Identify which cell holds the provided text, then report its [X, Y] central coordinate. 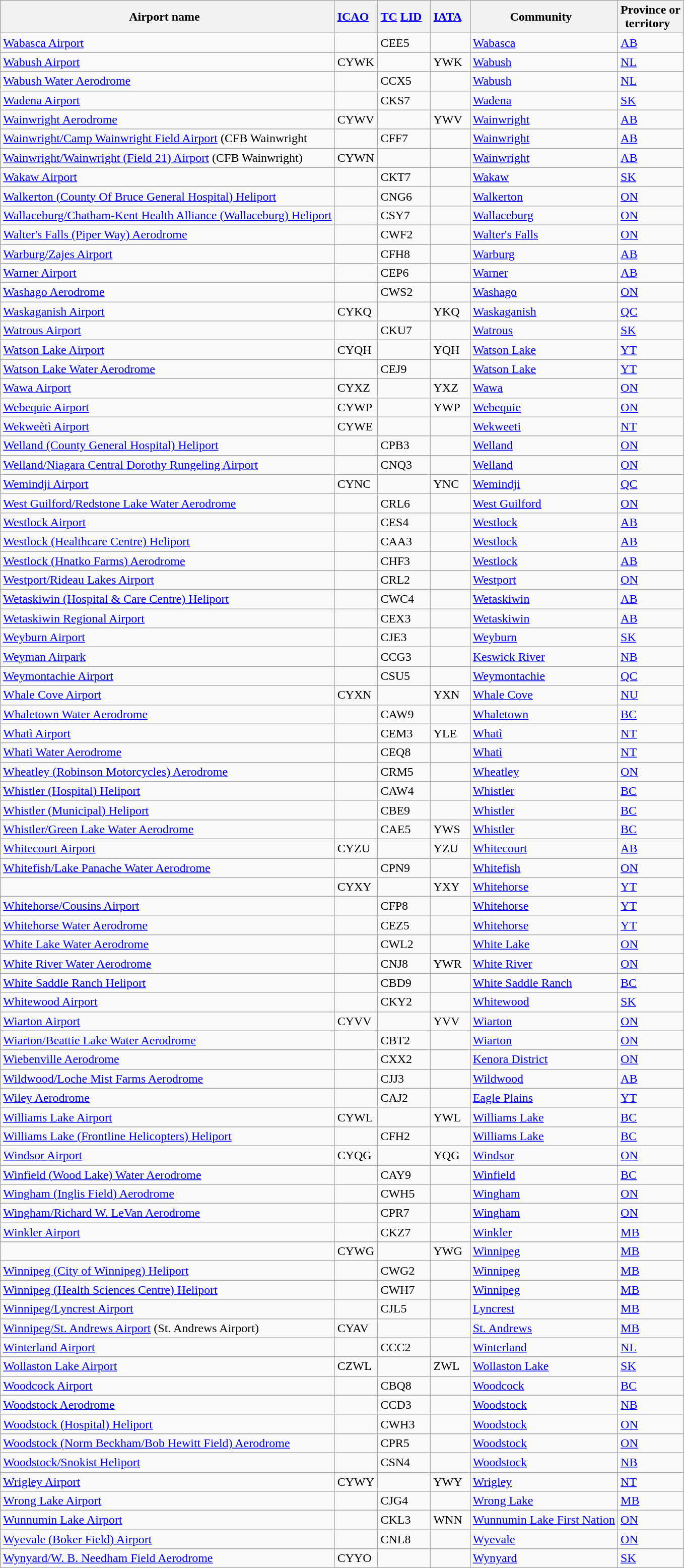
Windsor Airport [167, 1155]
Whistler (Municipal) Heliport [167, 810]
Wyevale [544, 1539]
Kenora District [544, 1059]
CAY9 [404, 1175]
Whitecourt [544, 848]
Wildwood/Loche Mist Farms Aerodrome [167, 1079]
Washago Aerodrome [167, 292]
Webequie Airport [167, 407]
Wabush Airport [167, 62]
CRL2 [404, 580]
Community [544, 17]
Warburg [544, 254]
Wakaw Airport [167, 177]
CNG6 [404, 196]
YXZ [450, 388]
Westport/Rideau Lakes Airport [167, 580]
CKZ7 [404, 1232]
YQH [450, 350]
Weymontachie Airport [167, 676]
CEE5 [404, 43]
CPR7 [404, 1213]
YVV [450, 1021]
West Guilford [544, 503]
Wrong Lake [544, 1501]
CYYO [356, 1558]
YWR [450, 964]
CWF2 [404, 234]
Woodstock/Snokist Heliport [167, 1462]
Weyman Airpark [167, 657]
Weyburn [544, 638]
White River [544, 964]
Watrous [544, 331]
Woodstock (Norm Beckham/Bob Hewitt Field) Aerodrome [167, 1443]
CYWK [356, 62]
CYQG [356, 1155]
CWG2 [404, 1271]
CAW9 [404, 714]
Winnipeg/St. Andrews Airport (St. Andrews Airport) [167, 1328]
Wadena [544, 100]
Waskaganish Airport [167, 311]
CFF7 [404, 139]
Walkerton [544, 196]
Whaletown Water Aerodrome [167, 714]
YXN [450, 695]
Wallaceburg/Chatham-Kent Health Alliance (Wallaceburg) Heliport [167, 215]
CYNC [356, 484]
Eagle Plains [544, 1098]
CYWL [356, 1117]
CXX2 [404, 1059]
CAJ2 [404, 1098]
Winterland [544, 1347]
Wynyard [544, 1558]
CNJ8 [404, 964]
Wollaston Lake Airport [167, 1366]
White Saddle Ranch Heliport [167, 983]
Lyncrest [544, 1309]
Wrigley Airport [167, 1481]
CAW4 [404, 791]
Watrous Airport [167, 331]
Whitewood [544, 1002]
St. Andrews [544, 1328]
CHF3 [404, 561]
CWH5 [404, 1194]
Westlock Airport [167, 522]
Westlock (Healthcare Centre) Heliport [167, 541]
YWV [450, 119]
Windsor [544, 1155]
CJL5 [404, 1309]
CKL3 [404, 1520]
Wainwright/Wainwright (Field 21) Airport (CFB Wainwright) [167, 158]
Walkerton (County Of Bruce General Hospital) Heliport [167, 196]
Whitewood Airport [167, 1002]
WNN [450, 1520]
YWS [450, 829]
Airport name [167, 17]
Warner [544, 273]
Wainwright Aerodrome [167, 119]
Wainwright/Camp Wainwright Field Airport (CFB Wainwright [167, 139]
CSY7 [404, 215]
Weymontachie [544, 676]
CEQ8 [404, 752]
Wiley Aerodrome [167, 1098]
YXY [450, 887]
Woodstock (Hospital) Heliport [167, 1424]
Wiarton/Beattie Lake Water Aerodrome [167, 1040]
CBT2 [404, 1040]
Wiebenville Aerodrome [167, 1059]
CJJ3 [404, 1079]
CBQ8 [404, 1386]
ZWL [450, 1366]
CEX3 [404, 618]
CCX5 [404, 81]
Waskaganish [544, 311]
Whitecourt Airport [167, 848]
Wadena Airport [167, 100]
Williams Lake Airport [167, 1117]
Whitehorse/Cousins Airport [167, 906]
White River Water Aerodrome [167, 964]
Whale Cove Airport [167, 695]
Wingham (Inglis Field) Aerodrome [167, 1194]
Winnipeg (City of Winnipeg) Heliport [167, 1271]
CFH2 [404, 1136]
CAE5 [404, 829]
YWP [450, 407]
Wunnumin Lake Airport [167, 1520]
Province orterritory [651, 17]
CWL2 [404, 945]
West Guilford/Redstone Lake Water Aerodrome [167, 503]
YNC [450, 484]
Woodstock Aerodrome [167, 1405]
Wyevale (Boker Field) Airport [167, 1539]
CYKQ [356, 311]
Whitefish/Lake Panache Water Aerodrome [167, 867]
Wakaw [544, 177]
CBE9 [404, 810]
CYQH [356, 350]
CRL6 [404, 503]
CNQ3 [404, 465]
Washago [544, 292]
Wildwood [544, 1079]
Welland (County General Hospital) Heliport [167, 446]
Wollaston Lake [544, 1366]
YWK [450, 62]
CCG3 [404, 657]
CWC4 [404, 599]
Wallaceburg [544, 215]
YQG [450, 1155]
YLE [450, 733]
CWH3 [404, 1424]
Winterland Airport [167, 1347]
Walter's Falls [544, 234]
Winkler Airport [167, 1232]
Webequie [544, 407]
CYXZ [356, 388]
Winkler [544, 1232]
CJE3 [404, 638]
Wheatley [544, 772]
CYWG [356, 1251]
CWH7 [404, 1290]
CJG4 [404, 1501]
CRM5 [404, 772]
CKY2 [404, 1002]
CYVV [356, 1021]
CAA3 [404, 541]
Wabasca Airport [167, 43]
Whitehorse Water Aerodrome [167, 925]
Keswick River [544, 657]
CWS2 [404, 292]
CYAV [356, 1328]
Wheatley (Robinson Motorcycles) Aerodrome [167, 772]
White Lake [544, 945]
CEP6 [404, 273]
Wekweeti [544, 426]
Winnipeg/Lyncrest Airport [167, 1309]
CYWN [356, 158]
NU [651, 695]
Whistler (Hospital) Heliport [167, 791]
Whale Cove [544, 695]
Whatì Water Aerodrome [167, 752]
YKQ [450, 311]
YWG [450, 1251]
CEJ9 [404, 369]
CFH8 [404, 254]
Wrigley [544, 1481]
Wabush Water Aerodrome [167, 81]
CES4 [404, 522]
CYWY [356, 1481]
Woodcock [544, 1386]
IATA [450, 17]
Walter's Falls (Piper Way) Aerodrome [167, 234]
Wawa [544, 388]
Whitefish [544, 867]
YZU [450, 848]
Wawa Airport [167, 388]
Watson Lake Water Aerodrome [167, 369]
CKU7 [404, 331]
Warner Airport [167, 273]
CPN9 [404, 867]
Wemindji [544, 484]
Whaletown [544, 714]
Wrong Lake Airport [167, 1501]
CNL8 [404, 1539]
CYXY [356, 887]
CCD3 [404, 1405]
Winnipeg (Health Sciences Centre) Heliport [167, 1290]
TC LID [404, 17]
Warburg/Zajes Airport [167, 254]
Winfield [544, 1175]
White Lake Water Aerodrome [167, 945]
CYXN [356, 695]
CKS7 [404, 100]
Wabasca [544, 43]
Wemindji Airport [167, 484]
Wiarton Airport [167, 1021]
CFP8 [404, 906]
White Saddle Ranch [544, 983]
CEM3 [404, 733]
Weyburn Airport [167, 638]
CKT7 [404, 177]
CPR5 [404, 1443]
Wekweètì Airport [167, 426]
Whistler/Green Lake Water Aerodrome [167, 829]
Wingham/Richard W. LeVan Aerodrome [167, 1213]
CBD9 [404, 983]
CEZ5 [404, 925]
CCC2 [404, 1347]
Wetaskiwin (Hospital & Care Centre) Heliport [167, 599]
YWL [450, 1117]
Westlock (Hnatko Farms) Aerodrome [167, 561]
Wunnumin Lake First Nation [544, 1520]
Westport [544, 580]
Whatì Airport [167, 733]
Wetaskiwin Regional Airport [167, 618]
Watson Lake Airport [167, 350]
ICAO [356, 17]
YWY [450, 1481]
CZWL [356, 1366]
Welland/Niagara Central Dorothy Rungeling Airport [167, 465]
CYWE [356, 426]
CSU5 [404, 676]
Woodcock Airport [167, 1386]
Winfield (Wood Lake) Water Aerodrome [167, 1175]
CPB3 [404, 446]
CYWP [356, 407]
CYZU [356, 848]
Williams Lake (Frontline Helicopters) Heliport [167, 1136]
CSN4 [404, 1462]
CYWV [356, 119]
Wynyard/W. B. Needham Field Aerodrome [167, 1558]
